Determine the (x, y) coordinate at the center of the cell enclosing the given text.  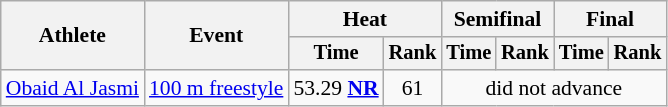
53.29 NR (336, 88)
Athlete (72, 36)
100 m freestyle (216, 88)
Heat (364, 19)
Final (610, 19)
61 (413, 88)
Obaid Al Jasmi (72, 88)
Event (216, 36)
did not advance (554, 88)
Semifinal (497, 19)
